Find where the given text appears and provide that cell's center as [X, Y] coordinate. 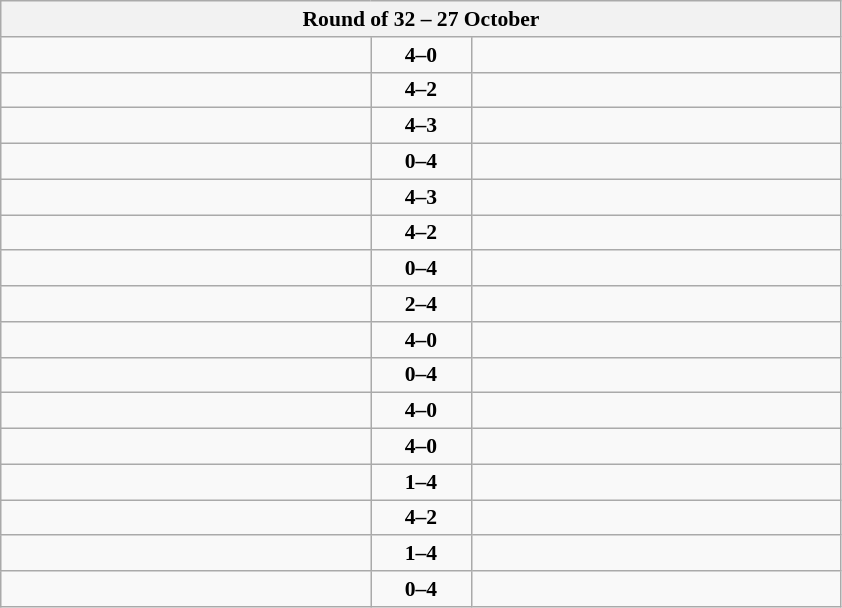
2–4 [421, 304]
Round of 32 – 27 October [421, 19]
